Pinpoint the cell where the given text exists, returning its (X, Y) midpoint coordinate. 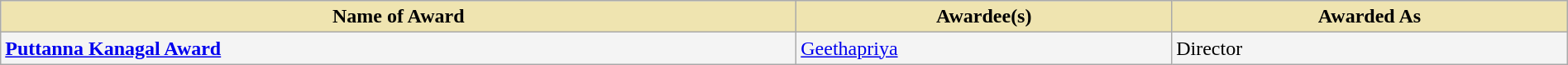
Director (1370, 48)
Name of Award (399, 17)
Awarded As (1370, 17)
Geethapriya (984, 48)
Puttanna Kanagal Award (399, 48)
Awardee(s) (984, 17)
